Identify which cell holds the provided text, then report its (x, y) central coordinate. 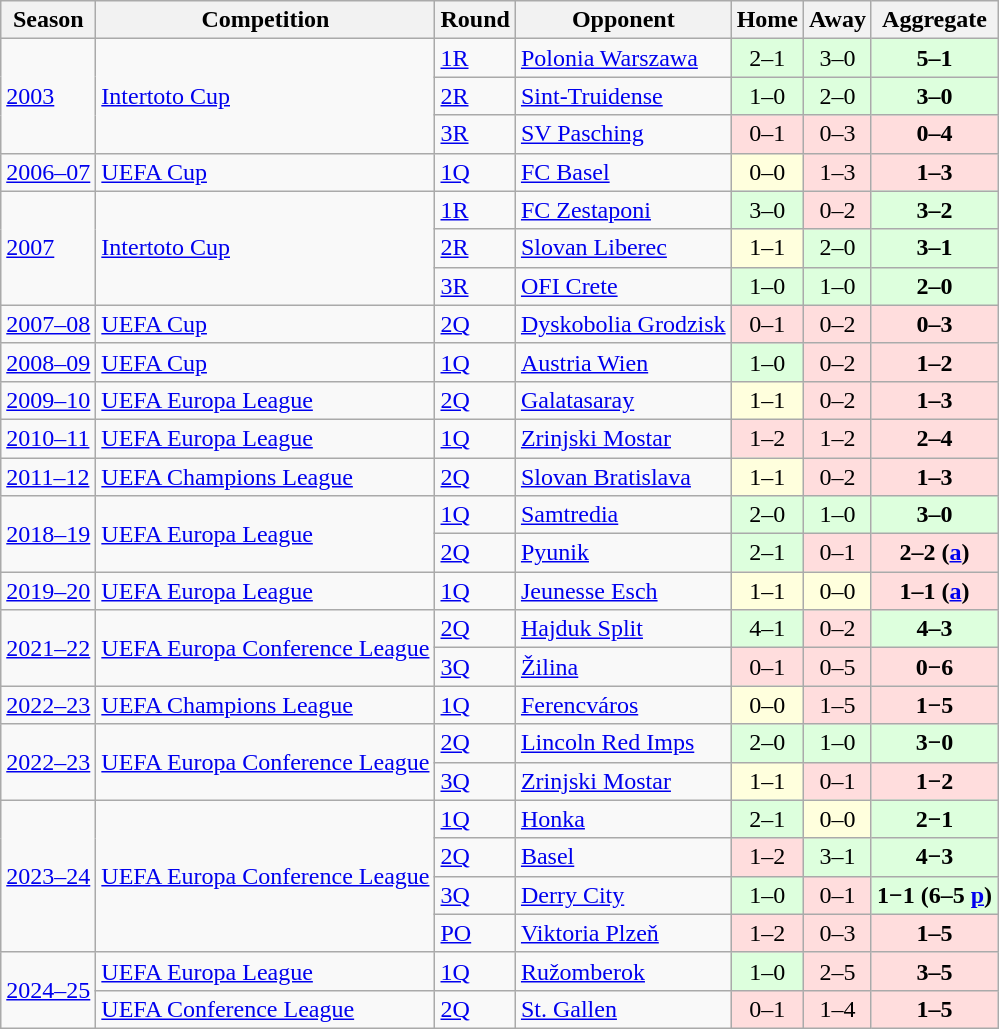
Žilina (623, 667)
4–1 (767, 629)
4–3 (934, 629)
2–4 (934, 438)
Aggregate (934, 20)
Hajduk Split (623, 629)
Season (48, 20)
5–1 (934, 58)
Viktoria Plzeň (623, 933)
2010–11 (48, 438)
2–5 (838, 971)
0–4 (934, 134)
Honka (623, 819)
2003 (48, 96)
2008–09 (48, 362)
Derry City (623, 895)
1–4 (838, 1009)
2006–07 (48, 172)
SV Pasching (623, 134)
Lincoln Red Imps (623, 743)
FC Zestaponi (623, 210)
Samtredia (623, 515)
FC Basel (623, 172)
Sint-Truidense (623, 96)
Ružomberok (623, 971)
Jeunesse Esch (623, 591)
3–2 (934, 210)
2–2 (a) (934, 553)
PO (475, 933)
2023–24 (48, 876)
Competition (266, 20)
2018–19 (48, 534)
OFI Crete (623, 286)
3−0 (934, 743)
Slovan Liberec (623, 248)
1−2 (934, 781)
Slovan Bratislava (623, 477)
2007–08 (48, 324)
2021–22 (48, 648)
Away (838, 20)
2024–25 (48, 990)
2019–20 (48, 591)
Basel (623, 857)
2007 (48, 248)
0–5 (838, 667)
0−6 (934, 667)
Pyunik (623, 553)
Ferencváros (623, 705)
2009–10 (48, 400)
1−1 (6–5 p) (934, 895)
Dyskobolia Grodzisk (623, 324)
3–5 (934, 971)
Polonia Warszawa (623, 58)
St. Gallen (623, 1009)
Home (767, 20)
Round (475, 20)
1−5 (934, 705)
2011–12 (48, 477)
4−3 (934, 857)
Galatasaray (623, 400)
UEFA Conference League (266, 1009)
2−1 (934, 819)
Opponent (623, 20)
Austria Wien (623, 362)
1–1 (a) (934, 591)
